For the text-containing cell, return its midpoint in (x, y) coordinate format. 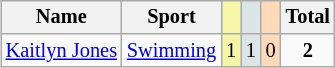
Sport (172, 17)
Kaitlyn Jones (62, 51)
Total (308, 17)
Name (62, 17)
0 (271, 51)
2 (308, 51)
Swimming (172, 51)
